Detect which cell encompasses the target text, then output its [x, y] center coordinate. 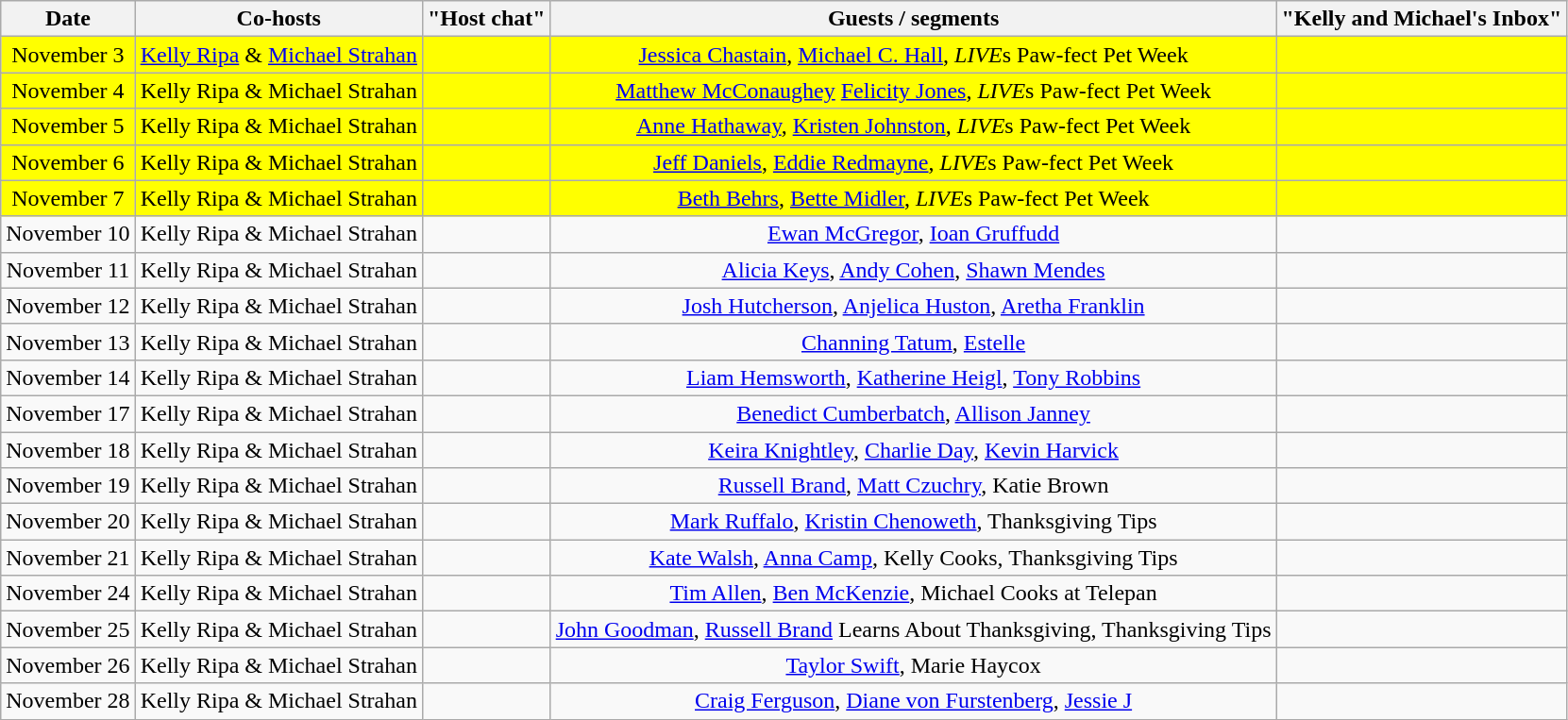
November 17 [68, 413]
Mark Ruffalo, Kristin Chenoweth, Thanksgiving Tips [914, 522]
Matthew McConaughey Felicity Jones, LIVEs Paw-fect Pet Week [914, 91]
November 5 [68, 126]
November 21 [68, 558]
Jessica Chastain, Michael C. Hall, LIVEs Paw-fect Pet Week [914, 55]
Liam Hemsworth, Katherine Heigl, Tony Robbins [914, 377]
Craig Ferguson, Diane von Furstenberg, Jessie J [914, 701]
November 10 [68, 234]
Kate Walsh, Anna Camp, Kelly Cooks, Thanksgiving Tips [914, 558]
Co-hosts [278, 19]
Jeff Daniels, Eddie Redmayne, LIVEs Paw-fect Pet Week [914, 162]
Russell Brand, Matt Czuchry, Katie Brown [914, 486]
November 24 [68, 594]
November 20 [68, 522]
Tim Allen, Ben McKenzie, Michael Cooks at Telepan [914, 594]
November 26 [68, 665]
"Host chat" [486, 19]
November 25 [68, 629]
November 6 [68, 162]
Guests / segments [914, 19]
"Kelly and Michael's Inbox" [1422, 19]
Alicia Keys, Andy Cohen, Shawn Mendes [914, 270]
November 4 [68, 91]
November 28 [68, 701]
November 13 [68, 342]
Benedict Cumberbatch, Allison Janney [914, 413]
November 19 [68, 486]
Josh Hutcherson, Anjelica Huston, Aretha Franklin [914, 306]
November 12 [68, 306]
John Goodman, Russell Brand Learns About Thanksgiving, Thanksgiving Tips [914, 629]
November 7 [68, 198]
November 18 [68, 450]
Ewan McGregor, Ioan Gruffudd [914, 234]
Anne Hathaway, Kristen Johnston, LIVEs Paw-fect Pet Week [914, 126]
November 3 [68, 55]
Taylor Swift, Marie Haycox [914, 665]
Date [68, 19]
Keira Knightley, Charlie Day, Kevin Harvick [914, 450]
November 11 [68, 270]
Channing Tatum, Estelle [914, 342]
Beth Behrs, Bette Midler, LIVEs Paw-fect Pet Week [914, 198]
November 14 [68, 377]
